Locate the cell with the specified text and output its [X, Y] center coordinate. 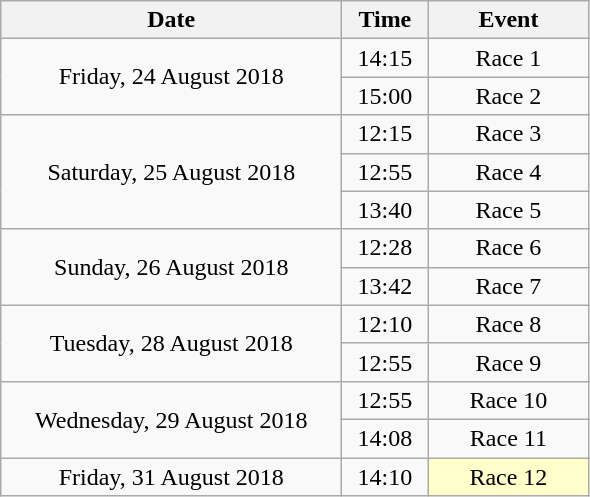
12:10 [385, 324]
Event [508, 20]
Race 5 [508, 210]
Date [172, 20]
12:15 [385, 134]
Race 11 [508, 438]
Sunday, 26 August 2018 [172, 267]
Race 3 [508, 134]
Friday, 24 August 2018 [172, 77]
Wednesday, 29 August 2018 [172, 419]
Time [385, 20]
Race 7 [508, 286]
15:00 [385, 96]
Race 9 [508, 362]
13:40 [385, 210]
Race 1 [508, 58]
Race 6 [508, 248]
14:10 [385, 477]
Race 8 [508, 324]
13:42 [385, 286]
Race 2 [508, 96]
Friday, 31 August 2018 [172, 477]
Race 12 [508, 477]
Race 4 [508, 172]
Tuesday, 28 August 2018 [172, 343]
14:08 [385, 438]
14:15 [385, 58]
Saturday, 25 August 2018 [172, 172]
Race 10 [508, 400]
12:28 [385, 248]
